Pinpoint the cell where the given text exists, returning its [x, y] midpoint coordinate. 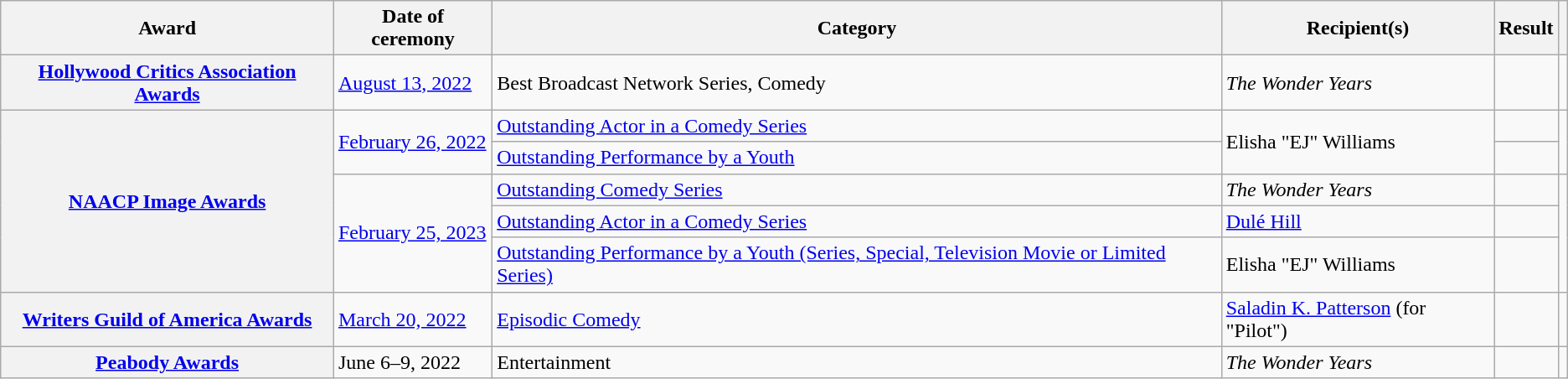
NAACP Image Awards [168, 201]
Date of ceremony [412, 29]
Outstanding Comedy Series [858, 189]
February 25, 2023 [412, 233]
Recipient(s) [1358, 29]
Outstanding Performance by a Youth [858, 158]
Entertainment [858, 362]
Category [858, 29]
Writers Guild of America Awards [168, 319]
August 13, 2022 [412, 82]
Episodic Comedy [858, 319]
Hollywood Critics Association Awards [168, 82]
March 20, 2022 [412, 319]
Best Broadcast Network Series, Comedy [858, 82]
Dulé Hill [1358, 221]
Outstanding Performance by a Youth (Series, Special, Television Movie or Limited Series) [858, 265]
Saladin K. Patterson (for "Pilot") [1358, 319]
February 26, 2022 [412, 142]
Peabody Awards [168, 362]
Result [1526, 29]
June 6–9, 2022 [412, 362]
Award [168, 29]
